Return (X, Y) of the center of cell containing provided text 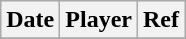
Player (99, 20)
Ref (160, 20)
Date (30, 20)
